Detect which cell encompasses the target text, then output its (x, y) center coordinate. 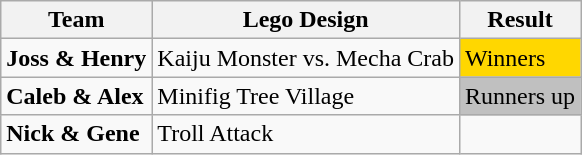
Joss & Henry (76, 58)
Result (520, 20)
Nick & Gene (76, 134)
Lego Design (306, 20)
Kaiju Monster vs. Mecha Crab (306, 58)
Team (76, 20)
Winners (520, 58)
Troll Attack (306, 134)
Runners up (520, 96)
Minifig Tree Village (306, 96)
Caleb & Alex (76, 96)
